For the text-containing cell, return its midpoint in (X, Y) coordinate format. 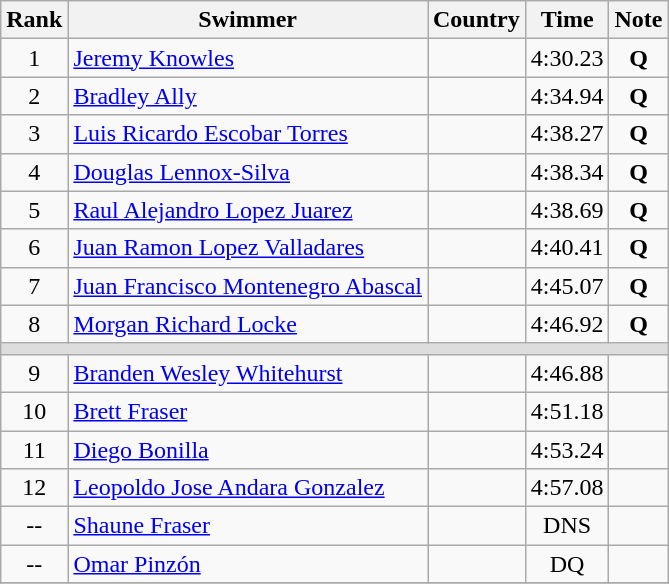
Omar Pinzón (248, 564)
3 (34, 134)
4:38.27 (567, 134)
Country (477, 20)
Morgan Richard Locke (248, 324)
4:40.41 (567, 248)
Time (567, 20)
6 (34, 248)
Swimmer (248, 20)
Bradley Ally (248, 96)
Raul Alejandro Lopez Juarez (248, 210)
Douglas Lennox-Silva (248, 172)
4:45.07 (567, 286)
Juan Ramon Lopez Valladares (248, 248)
Leopoldo Jose Andara Gonzalez (248, 488)
Luis Ricardo Escobar Torres (248, 134)
Note (638, 20)
Juan Francisco Montenegro Abascal (248, 286)
9 (34, 373)
Diego Bonilla (248, 449)
5 (34, 210)
Rank (34, 20)
Branden Wesley Whitehurst (248, 373)
10 (34, 411)
4:53.24 (567, 449)
4 (34, 172)
11 (34, 449)
4:34.94 (567, 96)
Jeremy Knowles (248, 58)
4:46.92 (567, 324)
4:51.18 (567, 411)
1 (34, 58)
DQ (567, 564)
7 (34, 286)
4:46.88 (567, 373)
Shaune Fraser (248, 526)
2 (34, 96)
4:57.08 (567, 488)
4:38.69 (567, 210)
4:38.34 (567, 172)
Brett Fraser (248, 411)
12 (34, 488)
DNS (567, 526)
4:30.23 (567, 58)
8 (34, 324)
